Determine the (X, Y) coordinate at the center of the cell enclosing the given text.  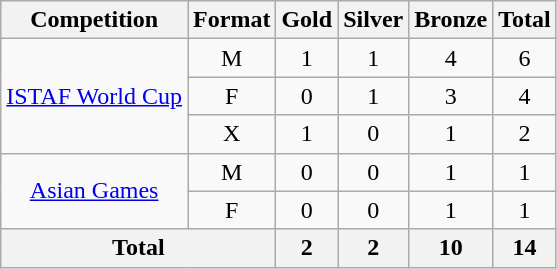
Format (232, 20)
ISTAF World Cup (94, 96)
14 (525, 248)
Bronze (451, 20)
3 (451, 96)
Silver (374, 20)
10 (451, 248)
Asian Games (94, 191)
6 (525, 58)
Gold (307, 20)
Competition (94, 20)
X (232, 134)
